Search for the cell housing the specified text and yield its [x, y] center coordinate. 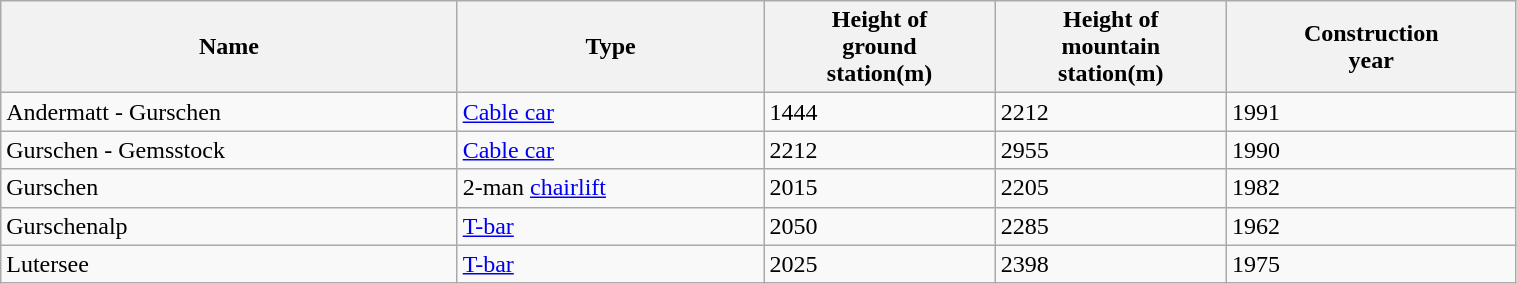
1990 [1371, 150]
2398 [1110, 264]
1444 [880, 112]
Name [229, 47]
Lutersee [229, 264]
1975 [1371, 264]
Gurschen - Gemsstock [229, 150]
2285 [1110, 226]
Gurschenalp [229, 226]
Type [610, 47]
1991 [1371, 112]
Height of mountain station(m) [1110, 47]
2-man chairlift [610, 188]
2205 [1110, 188]
Andermatt - Gurschen [229, 112]
2050 [880, 226]
2015 [880, 188]
1982 [1371, 188]
1962 [1371, 226]
Construction year [1371, 47]
Height of ground station(m) [880, 47]
Gurschen [229, 188]
2025 [880, 264]
2955 [1110, 150]
